Find where the given text appears and provide that cell's center as (X, Y) coordinate. 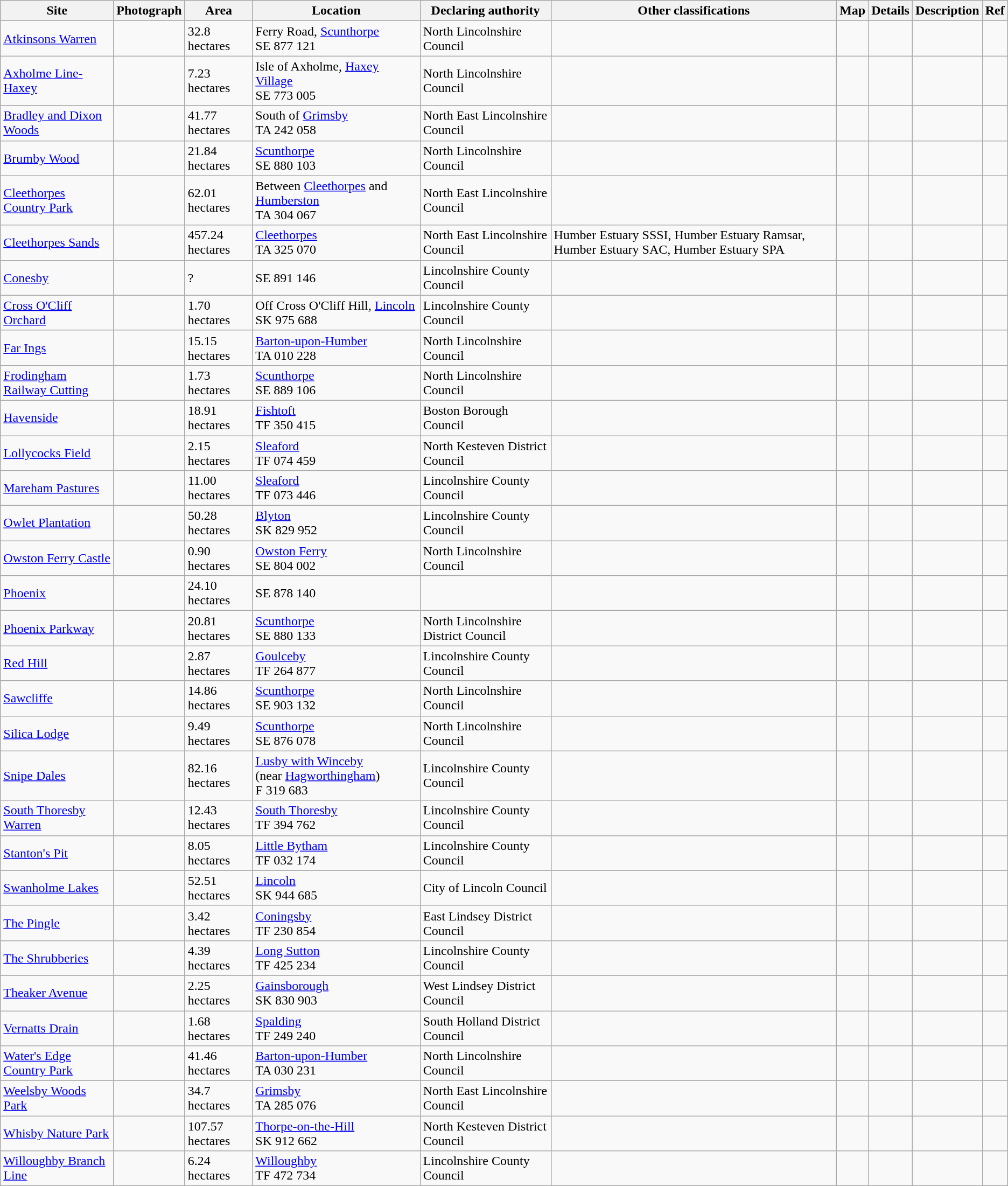
Humber Estuary SSSI, Humber Estuary Ramsar, Humber Estuary SAC, Humber Estuary SPA (694, 242)
Sawcliffe (57, 698)
WilloughbyTF 472 734 (336, 1169)
41.77 hectares (219, 123)
Map (853, 11)
9.49 hectares (219, 734)
Other classifications (694, 11)
457.24 hectares (219, 242)
Details (891, 11)
Owlet Plantation (57, 524)
Axholme Line-Haxey (57, 81)
Phoenix Parkway (57, 628)
20.81 hectares (219, 628)
Boston Borough Council (486, 418)
Swanholme Lakes (57, 888)
Lusby with Winceby(near Hagworthingham)F 319 683 (336, 776)
Owston Ferry Castle (57, 558)
4.39 hectares (219, 958)
Off Cross O'Cliff Hill, LincolnSK 975 688 (336, 312)
Atkinsons Warren (57, 39)
CleethorpesTA 325 070 (336, 242)
Site (57, 11)
ScunthorpeSE 880 133 (336, 628)
South Thoresby Warren (57, 818)
Area (219, 11)
LincolnSK 944 685 (336, 888)
GrimsbyTA 285 076 (336, 1099)
2.87 hectares (219, 664)
ScunthorpeSE 876 078 (336, 734)
ScunthorpeSE 903 132 (336, 698)
82.16 hectares (219, 776)
Little BythamTF 032 174 (336, 853)
Declaring authority (486, 11)
North Lincolnshire District Council (486, 628)
SleafordTF 073 446 (336, 488)
Whisby Nature Park (57, 1133)
50.28 hectares (219, 524)
11.00 hectares (219, 488)
Snipe Dales (57, 776)
ConingsbyTF 230 854 (336, 923)
Willoughby Branch Line (57, 1169)
Silica Lodge (57, 734)
Red Hill (57, 664)
Conesby (57, 278)
2.25 hectares (219, 993)
Cross O'Cliff Orchard (57, 312)
GainsboroughSK 830 903 (336, 993)
South of GrimsbyTA 242 058 (336, 123)
Havenside (57, 418)
Ferry Road, ScunthorpeSE 877 121 (336, 39)
14.86 hectares (219, 698)
West Lindsey District Council (486, 993)
SleafordTF 074 459 (336, 452)
Cleethorpes Sands (57, 242)
The Shrubberies (57, 958)
Far Ings (57, 348)
Lollycocks Field (57, 452)
? (219, 278)
Brumby Wood (57, 158)
Stanton's Pit (57, 853)
Photograph (149, 11)
41.46 hectares (219, 1063)
1.70 hectares (219, 312)
ScunthorpeSE 880 103 (336, 158)
21.84 hectares (219, 158)
32.8 hectares (219, 39)
Weelsby Woods Park (57, 1099)
Phoenix (57, 594)
1.73 hectares (219, 382)
Bradley and Dixon Woods (57, 123)
107.57 hectares (219, 1133)
8.05 hectares (219, 853)
52.51 hectares (219, 888)
Thorpe-on-the-HillSK 912 662 (336, 1133)
South Holland District Council (486, 1028)
The Pingle (57, 923)
0.90 hectares (219, 558)
6.24 hectares (219, 1169)
SE 878 140 (336, 594)
Between Cleethorpes and HumberstonTA 304 067 (336, 200)
East Lindsey District Council (486, 923)
Barton-upon-HumberTA 030 231 (336, 1063)
Owston FerrySE 804 002 (336, 558)
SE 891 146 (336, 278)
24.10 hectares (219, 594)
18.91 hectares (219, 418)
12.43 hectares (219, 818)
Water's Edge Country Park (57, 1063)
34.7 hectares (219, 1099)
GoulcebyTF 264 877 (336, 664)
Ref (995, 11)
Vernatts Drain (57, 1028)
South ThoresbyTF 394 762 (336, 818)
7.23 hectares (219, 81)
Description (947, 11)
3.42 hectares (219, 923)
Long SuttonTF 425 234 (336, 958)
Barton-upon-HumberTA 010 228 (336, 348)
2.15 hectares (219, 452)
Frodingham Railway Cutting (57, 382)
City of Lincoln Council (486, 888)
62.01 hectares (219, 200)
Location (336, 11)
15.15 hectares (219, 348)
Cleethorpes Country Park (57, 200)
Mareham Pastures (57, 488)
SpaldingTF 249 240 (336, 1028)
Isle of Axholme, Haxey VillageSE 773 005 (336, 81)
FishtoftTF 350 415 (336, 418)
ScunthorpeSE 889 106 (336, 382)
BlytonSK 829 952 (336, 524)
Theaker Avenue (57, 993)
1.68 hectares (219, 1028)
